Output the [X, Y] coordinate of the center of the cell containing the given text.  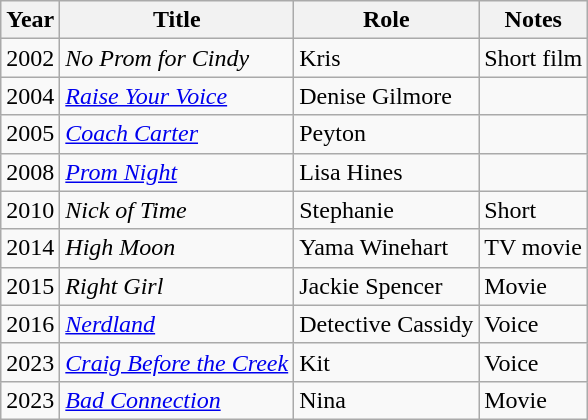
Notes [534, 20]
Stephanie [386, 210]
2010 [30, 210]
Nick of Time [177, 210]
Detective Cassidy [386, 324]
Craig Before the Creek [177, 362]
2008 [30, 172]
TV movie [534, 248]
Short film [534, 58]
Right Girl [177, 286]
2016 [30, 324]
Kit [386, 362]
Nerdland [177, 324]
Title [177, 20]
Nina [386, 400]
Year [30, 20]
2002 [30, 58]
Prom Night [177, 172]
Yama Winehart [386, 248]
Jackie Spencer [386, 286]
2014 [30, 248]
Raise Your Voice [177, 96]
Denise Gilmore [386, 96]
Role [386, 20]
No Prom for Cindy [177, 58]
Kris [386, 58]
2004 [30, 96]
Coach Carter [177, 134]
2005 [30, 134]
High Moon [177, 248]
Short [534, 210]
Bad Connection [177, 400]
2015 [30, 286]
Peyton [386, 134]
Lisa Hines [386, 172]
